Capture the cell that displays the provided text and extract its [X, Y] central coordinate. 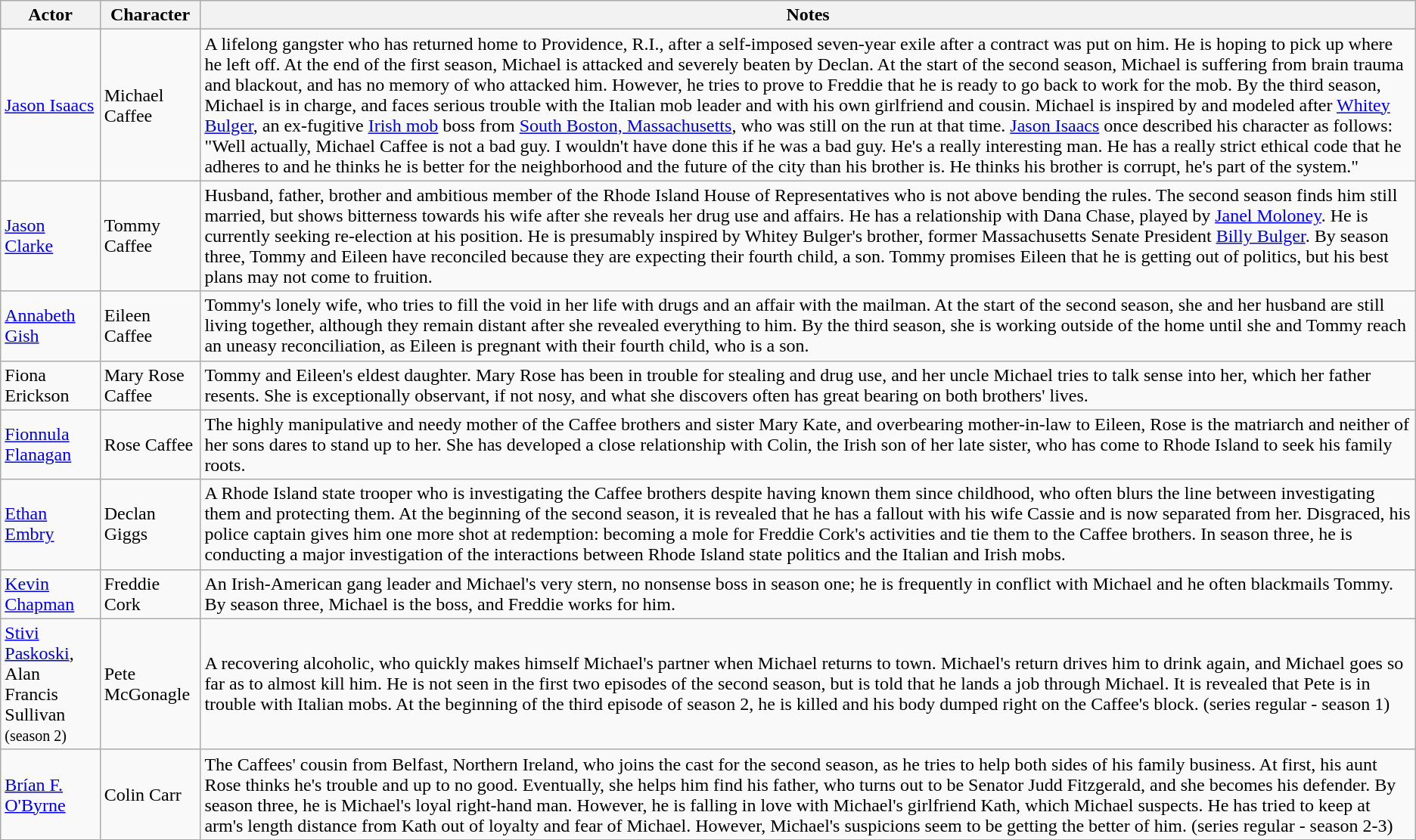
Pete McGonagle [150, 683]
Jason Isaacs [50, 105]
Michael Caffee [150, 105]
Declan Giggs [150, 525]
Kevin Chapman [50, 594]
Annabeth Gish [50, 326]
Jason Clarke [50, 236]
Freddie Cork [150, 594]
Character [150, 15]
Notes [808, 15]
Brían F. O'Byrne [50, 794]
Tommy Caffee [150, 236]
Rose Caffee [150, 445]
Eileen Caffee [150, 326]
Actor [50, 15]
Ethan Embry [50, 525]
Stivi Paskoski,Alan Francis Sullivan (season 2) [50, 683]
Colin Carr [150, 794]
Fionnula Flanagan [50, 445]
Fiona Erickson [50, 386]
Mary Rose Caffee [150, 386]
